Provide the [X, Y] coordinate of the cell's center where the given text is located.  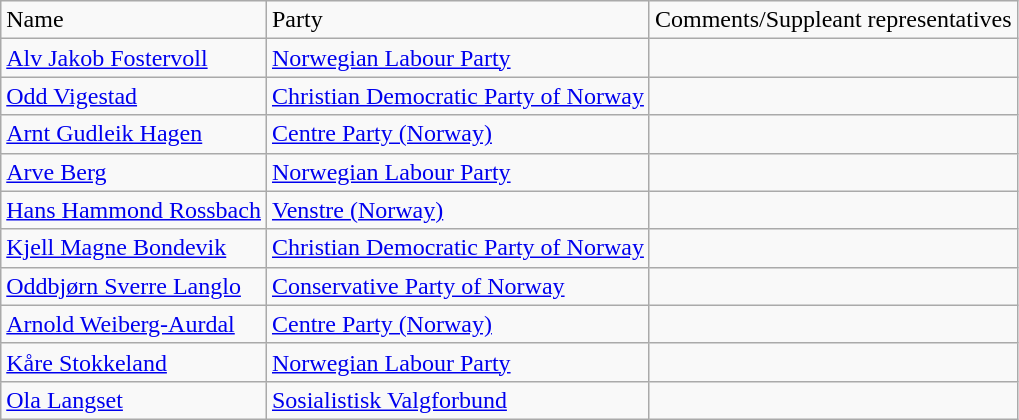
Arnt Gudleik Hagen [134, 134]
Conservative Party of Norway [458, 286]
Odd Vigestad [134, 96]
Oddbjørn Sverre Langlo [134, 286]
Name [134, 20]
Alv Jakob Fostervoll [134, 58]
Venstre (Norway) [458, 210]
Arve Berg [134, 172]
Party [458, 20]
Arnold Weiberg-Aurdal [134, 324]
Kåre Stokkeland [134, 362]
Ola Langset [134, 400]
Kjell Magne Bondevik [134, 248]
Comments/Suppleant representatives [833, 20]
Sosialistisk Valgforbund [458, 400]
Hans Hammond Rossbach [134, 210]
